Detect which cell encompasses the target text, then output its [x, y] center coordinate. 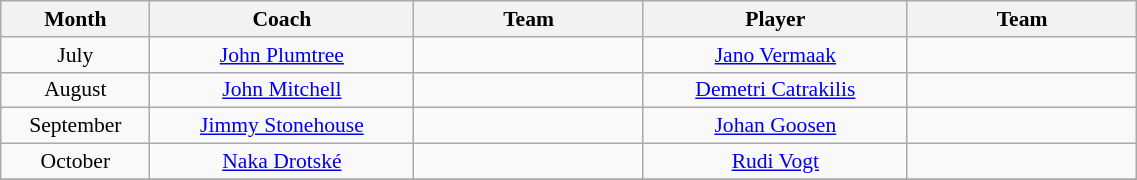
Jano Vermaak [775, 55]
John Plumtree [282, 55]
Player [775, 19]
Demetri Catrakilis [775, 90]
Coach [282, 19]
Rudi Vogt [775, 162]
October [76, 162]
John Mitchell [282, 90]
Naka Drotské [282, 162]
August [76, 90]
September [76, 126]
Johan Goosen [775, 126]
July [76, 55]
Jimmy Stonehouse [282, 126]
Month [76, 19]
